Pinpoint the cell where the given text exists, returning its [X, Y] midpoint coordinate. 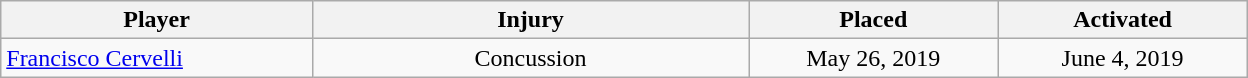
Francisco Cervelli [157, 58]
May 26, 2019 [874, 58]
Activated [1122, 20]
Placed [874, 20]
June 4, 2019 [1122, 58]
Injury [530, 20]
Concussion [530, 58]
Player [157, 20]
